Detect which cell encompasses the target text, then output its [x, y] center coordinate. 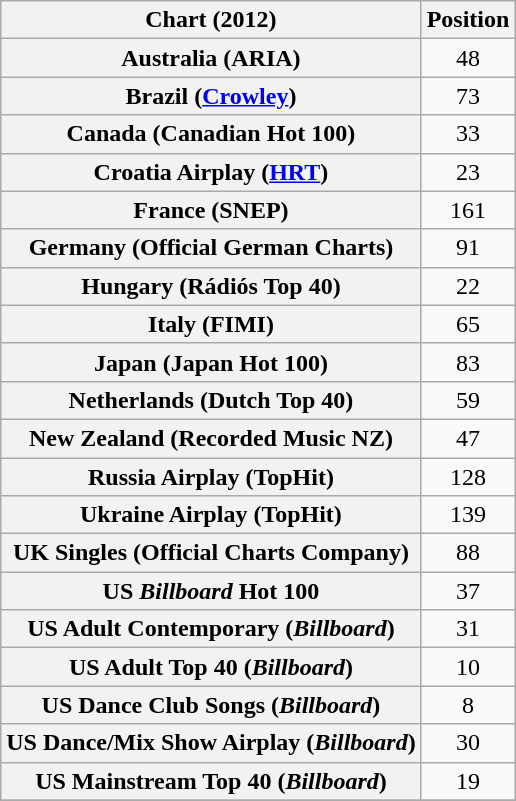
30 [468, 743]
33 [468, 134]
91 [468, 248]
Germany (Official German Charts) [211, 248]
US Billboard Hot 100 [211, 591]
Hungary (Rádiós Top 40) [211, 286]
Croatia Airplay (HRT) [211, 172]
New Zealand (Recorded Music NZ) [211, 438]
83 [468, 362]
22 [468, 286]
Russia Airplay (TopHit) [211, 477]
48 [468, 58]
161 [468, 210]
73 [468, 96]
31 [468, 629]
128 [468, 477]
US Dance/Mix Show Airplay (Billboard) [211, 743]
Japan (Japan Hot 100) [211, 362]
47 [468, 438]
23 [468, 172]
Chart (2012) [211, 20]
139 [468, 515]
US Mainstream Top 40 (Billboard) [211, 781]
8 [468, 705]
19 [468, 781]
Brazil (Crowley) [211, 96]
US Dance Club Songs (Billboard) [211, 705]
Ukraine Airplay (TopHit) [211, 515]
Australia (ARIA) [211, 58]
Netherlands (Dutch Top 40) [211, 400]
France (SNEP) [211, 210]
Position [468, 20]
US Adult Top 40 (Billboard) [211, 667]
US Adult Contemporary (Billboard) [211, 629]
UK Singles (Official Charts Company) [211, 553]
65 [468, 324]
10 [468, 667]
88 [468, 553]
Italy (FIMI) [211, 324]
59 [468, 400]
37 [468, 591]
Canada (Canadian Hot 100) [211, 134]
